Find where the given text appears and provide that cell's center as (X, Y) coordinate. 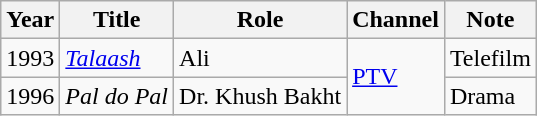
Year (30, 20)
PTV (396, 77)
Ali (260, 58)
Talaash (117, 58)
Telefilm (490, 58)
Role (260, 20)
Note (490, 20)
Pal do Pal (117, 96)
Drama (490, 96)
Dr. Khush Bakht (260, 96)
1993 (30, 58)
Title (117, 20)
1996 (30, 96)
Channel (396, 20)
